For the text-containing cell, return its midpoint in [x, y] coordinate format. 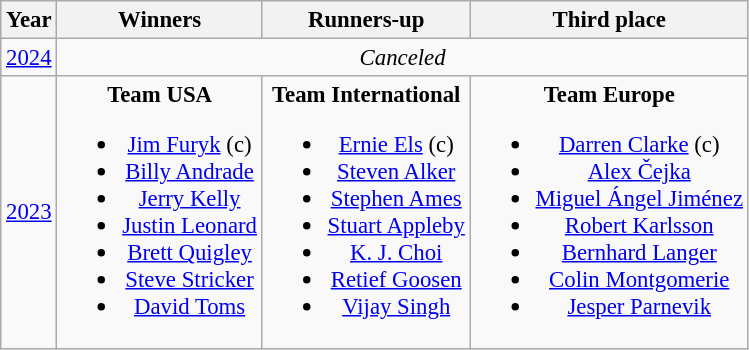
Winners [160, 20]
Year [29, 20]
Third place [609, 20]
2023 [29, 212]
2024 [29, 58]
Team International Ernie Els (c) Steven Alker Stephen Ames Stuart Appleby K. J. Choi Retief Goosen Vijay Singh [366, 212]
Team Europe Darren Clarke (c) Alex Čejka Miguel Ángel Jiménez Robert Karlsson Bernhard Langer Colin Montgomerie Jesper Parnevik [609, 212]
Runners-up [366, 20]
Team USA Jim Furyk (c) Billy Andrade Jerry Kelly Justin Leonard Brett Quigley Steve Stricker David Toms [160, 212]
Canceled [402, 58]
